Detect which cell encompasses the target text, then output its (X, Y) center coordinate. 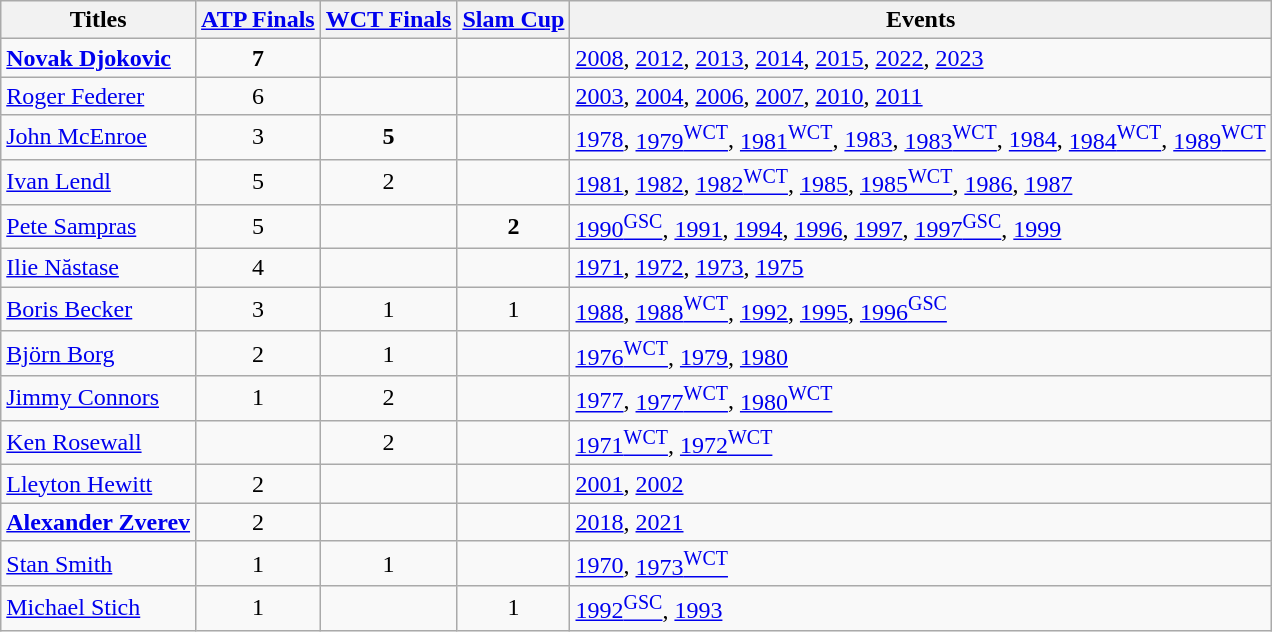
Roger Federer (98, 96)
1992GSC, 1993 (920, 608)
Stan Smith (98, 564)
1971WCT, 1972WCT (920, 442)
Lleyton Hewitt (98, 484)
1970, 1973WCT (920, 564)
Ken Rosewall (98, 442)
John McEnroe (98, 138)
1990GSC, 1991, 1994, 1996, 1997, 1997GSC, 1999 (920, 226)
WCT Finals (388, 20)
2018, 2021 (920, 522)
1976WCT, 1979, 1980 (920, 354)
Ilie Năstase (98, 268)
Boris Becker (98, 310)
2008, 2012, 2013, 2014, 2015, 2022, 2023 (920, 58)
1988, 1988WCT, 1992, 1995, 1996GSC (920, 310)
6 (258, 96)
Events (920, 20)
1981, 1982, 1982WCT, 1985, 1985WCT, 1986, 1987 (920, 182)
Titles (98, 20)
2003, 2004, 2006, 2007, 2010, 2011 (920, 96)
Alexander Zverev (98, 522)
1971, 1972, 1973, 1975 (920, 268)
Björn Borg (98, 354)
7 (258, 58)
Ivan Lendl (98, 182)
Pete Sampras (98, 226)
1978, 1979WCT, 1981WCT, 1983, 1983WCT, 1984, 1984WCT, 1989WCT (920, 138)
Michael Stich (98, 608)
ATP Finals (258, 20)
Slam Cup (514, 20)
2001, 2002 (920, 484)
Novak Djokovic (98, 58)
Jimmy Connors (98, 398)
1977, 1977WCT, 1980WCT (920, 398)
4 (258, 268)
